For the text-containing cell, return its midpoint in (x, y) coordinate format. 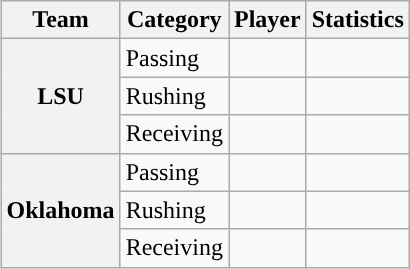
LSU (60, 96)
Oklahoma (60, 210)
Player (267, 20)
Category (174, 20)
Statistics (358, 20)
Team (60, 20)
